Output the [X, Y] coordinate of the center of the cell containing the given text.  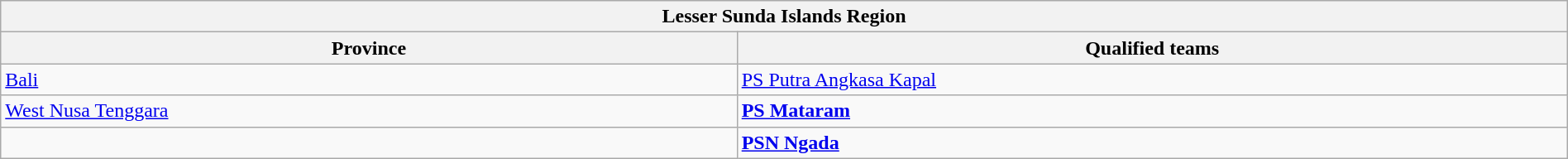
Bali [369, 79]
PS Mataram [1152, 111]
West Nusa Tenggara [369, 111]
PS Putra Angkasa Kapal [1152, 79]
Qualified teams [1152, 48]
Lesser Sunda Islands Region [784, 17]
Province [369, 48]
PSN Ngada [1152, 142]
